Return the [X, Y] coordinate for the center point of the cell that contains the specified text.  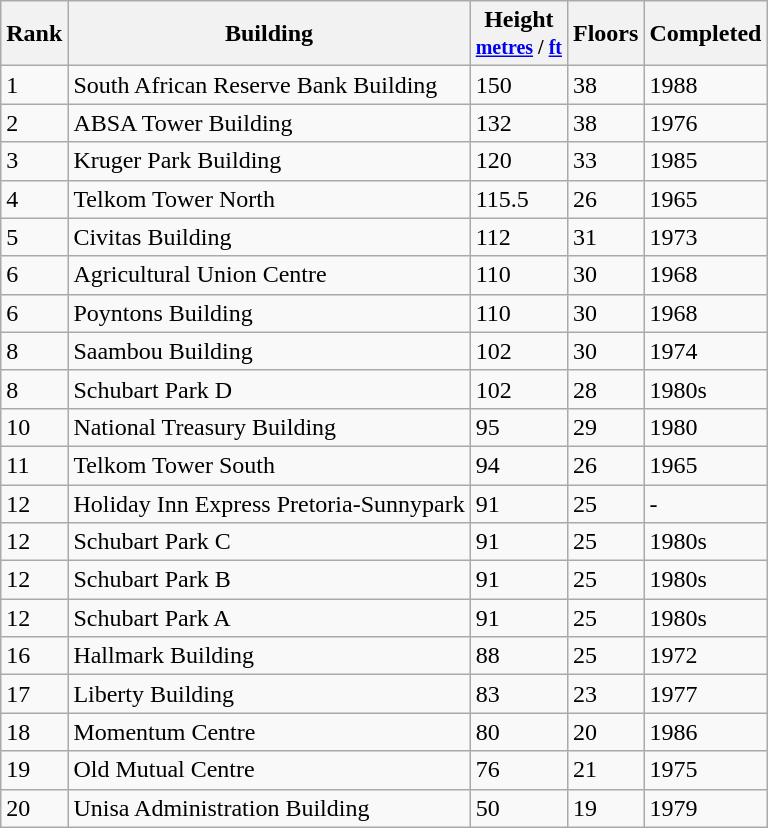
- [706, 503]
23 [605, 694]
Floors [605, 34]
33 [605, 161]
Schubart Park C [269, 542]
10 [34, 427]
Holiday Inn Express Pretoria-Sunnypark [269, 503]
50 [518, 808]
4 [34, 199]
1988 [706, 85]
1972 [706, 656]
Saambou Building [269, 351]
76 [518, 770]
Liberty Building [269, 694]
3 [34, 161]
2 [34, 123]
1986 [706, 732]
Momentum Centre [269, 732]
Heightmetres / ft [518, 34]
11 [34, 465]
ABSA Tower Building [269, 123]
88 [518, 656]
120 [518, 161]
Schubart Park D [269, 389]
Civitas Building [269, 237]
Unisa Administration Building [269, 808]
1974 [706, 351]
Telkom Tower South [269, 465]
South African Reserve Bank Building [269, 85]
Old Mutual Centre [269, 770]
115.5 [518, 199]
Rank [34, 34]
18 [34, 732]
28 [605, 389]
1985 [706, 161]
Schubart Park A [269, 618]
5 [34, 237]
132 [518, 123]
Telkom Tower North [269, 199]
95 [518, 427]
1979 [706, 808]
Agricultural Union Centre [269, 275]
Kruger Park Building [269, 161]
National Treasury Building [269, 427]
1980 [706, 427]
1977 [706, 694]
Hallmark Building [269, 656]
83 [518, 694]
1 [34, 85]
17 [34, 694]
1976 [706, 123]
21 [605, 770]
16 [34, 656]
Poyntons Building [269, 313]
31 [605, 237]
Building [269, 34]
Schubart Park B [269, 580]
94 [518, 465]
Completed [706, 34]
29 [605, 427]
150 [518, 85]
112 [518, 237]
1975 [706, 770]
1973 [706, 237]
80 [518, 732]
